Search for the cell housing the specified text and yield its (X, Y) center coordinate. 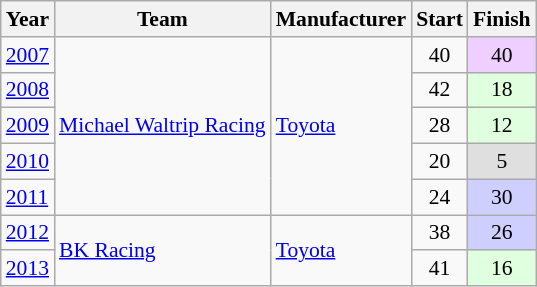
Start (440, 19)
2007 (28, 55)
30 (502, 197)
20 (440, 162)
28 (440, 126)
2012 (28, 233)
42 (440, 90)
26 (502, 233)
Manufacturer (341, 19)
12 (502, 126)
18 (502, 90)
38 (440, 233)
Finish (502, 19)
2011 (28, 197)
41 (440, 269)
Year (28, 19)
BK Racing (162, 250)
24 (440, 197)
Team (162, 19)
5 (502, 162)
2009 (28, 126)
2008 (28, 90)
2010 (28, 162)
2013 (28, 269)
16 (502, 269)
Michael Waltrip Racing (162, 126)
